Return the (X, Y) coordinate for the center point of the cell that contains the specified text.  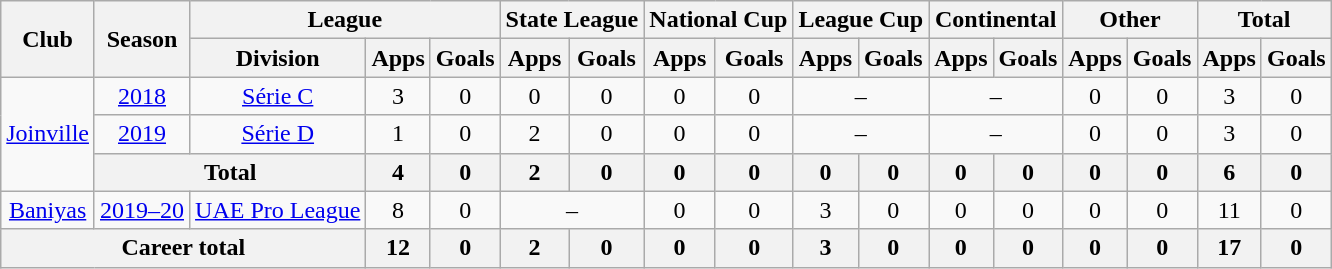
UAE Pro League (278, 210)
8 (398, 210)
Joinville (48, 134)
2019–20 (142, 210)
11 (1229, 210)
2019 (142, 134)
Career total (184, 248)
2018 (142, 96)
State League (572, 20)
Season (142, 39)
Série C (278, 96)
1 (398, 134)
Other (1130, 20)
12 (398, 248)
League (346, 20)
6 (1229, 172)
Série D (278, 134)
4 (398, 172)
Division (278, 58)
National Cup (718, 20)
Continental (996, 20)
League Cup (861, 20)
17 (1229, 248)
Baniyas (48, 210)
Club (48, 39)
